Extract the (x, y) coordinate from the center of the cell holding the provided text.  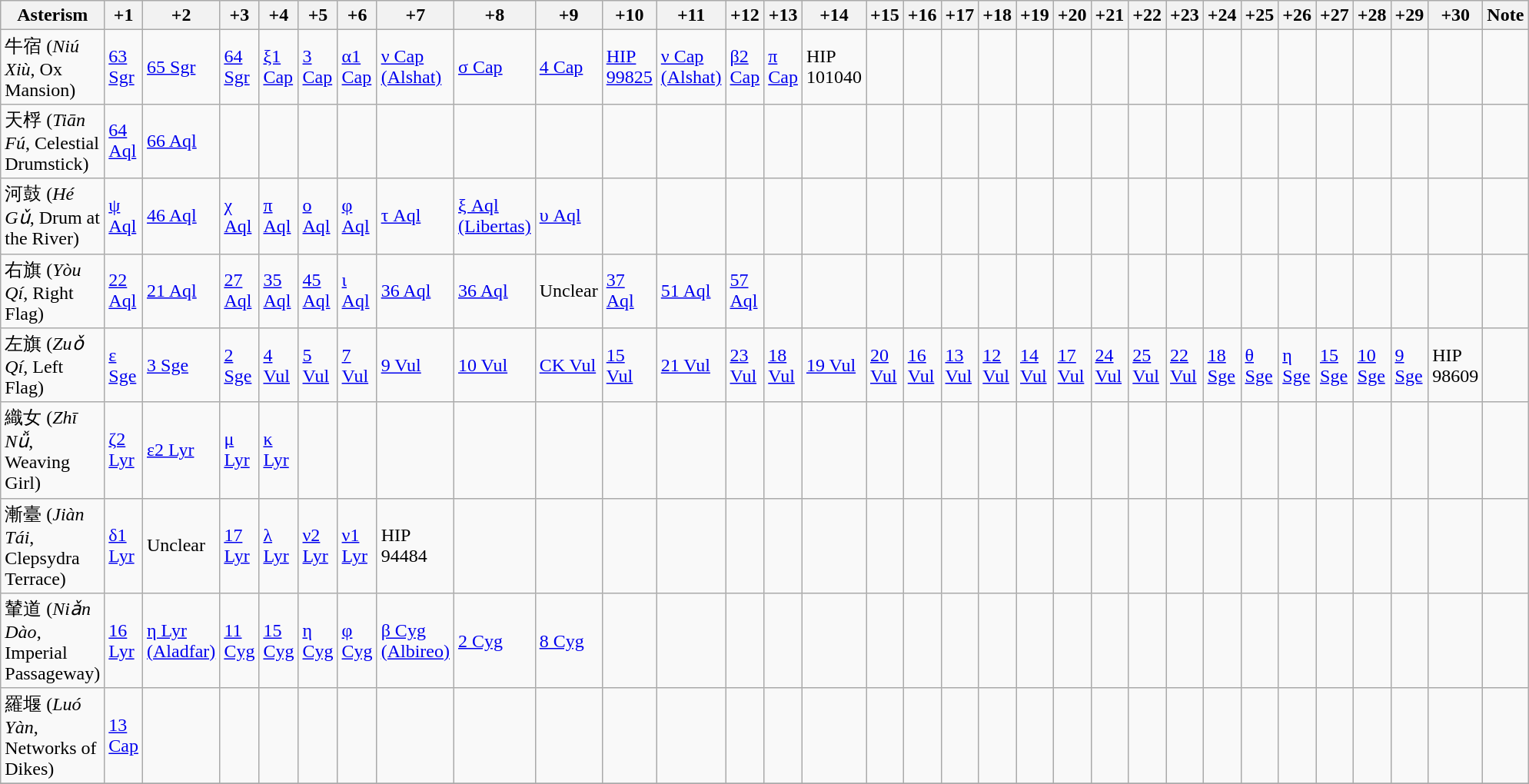
+26 (1298, 15)
18 Sge (1222, 366)
ξ1 Cap (278, 68)
羅堰 (Luó Yàn, Networks of Dikes) (52, 736)
+1 (124, 15)
+27 (1335, 15)
+5 (318, 15)
α1 Cap (357, 68)
HIP 98609 (1456, 366)
左旗 (Zuǒ Qí, Left Flag) (52, 366)
+3 (240, 15)
+24 (1222, 15)
7 Vul (357, 366)
37 Aql (629, 291)
51 Aql (691, 291)
HIP 99825 (629, 68)
21 Vul (691, 366)
ο Aql (318, 216)
Note (1505, 15)
15 Vul (629, 366)
13 Vul (959, 366)
β Cyg (Albireo) (415, 641)
16 Vul (922, 366)
+29 (1410, 15)
+11 (691, 15)
10 Sge (1371, 366)
22 Aql (124, 291)
8 Cyg (569, 641)
+8 (494, 15)
13 Cap (124, 736)
+22 (1147, 15)
π Aql (278, 216)
14 Vul (1035, 366)
+13 (783, 15)
κ Lyr (278, 450)
天桴 (Tiān Fú, Celestial Drumstick) (52, 141)
+21 (1110, 15)
18 Vul (783, 366)
ψ Aql (124, 216)
+19 (1035, 15)
27 Aql (240, 291)
57 Aql (745, 291)
12 Vul (998, 366)
ε2 Lyr (181, 450)
19 Vul (833, 366)
63 Sgr (124, 68)
64 Aql (124, 141)
μ Lyr (240, 450)
64 Sgr (240, 68)
22 Vul (1184, 366)
右旗 (Yòu Qí, Right Flag) (52, 291)
η Cyg (318, 641)
τ Aql (415, 216)
河鼓 (Hé Gǔ, Drum at the River) (52, 216)
ε Sge (124, 366)
5 Vul (318, 366)
φ Cyg (357, 641)
υ Aql (569, 216)
+20 (1072, 15)
16 Lyr (124, 641)
17 Vul (1072, 366)
θ Sge (1259, 366)
+14 (833, 15)
φ Aql (357, 216)
HIP 94484 (415, 546)
織女 (Zhī Nǚ, Weaving Girl) (52, 450)
+9 (569, 15)
η Lyr (Aladfar) (181, 641)
2 Cyg (494, 641)
Asterism (52, 15)
15 Sge (1335, 366)
25 Vul (1147, 366)
+10 (629, 15)
+12 (745, 15)
+25 (1259, 15)
ζ2 Lyr (124, 450)
+2 (181, 15)
3 Cap (318, 68)
λ Lyr (278, 546)
2 Sge (240, 366)
3 Sge (181, 366)
+17 (959, 15)
+18 (998, 15)
+15 (884, 15)
9 Sge (1410, 366)
+4 (278, 15)
4 Cap (569, 68)
漸臺 (Jiàn Tái, Clepsydra Terrace) (52, 546)
HIP 101040 (833, 68)
10 Vul (494, 366)
+7 (415, 15)
β2 Cap (745, 68)
+6 (357, 15)
η Sge (1298, 366)
σ Cap (494, 68)
21 Aql (181, 291)
11 Cyg (240, 641)
35 Aql (278, 291)
20 Vul (884, 366)
45 Aql (318, 291)
CK Vul (569, 366)
δ1 Lyr (124, 546)
+30 (1456, 15)
π Cap (783, 68)
χ Aql (240, 216)
+28 (1371, 15)
65 Sgr (181, 68)
66 Aql (181, 141)
17 Lyr (240, 546)
23 Vul (745, 366)
46 Aql (181, 216)
ξ Aql (Libertas) (494, 216)
ν1 Lyr (357, 546)
+23 (1184, 15)
ι Aql (357, 291)
輦道 (Niǎn Dào, Imperial Passageway) (52, 641)
+16 (922, 15)
15 Cyg (278, 641)
24 Vul (1110, 366)
ν2 Lyr (318, 546)
4 Vul (278, 366)
牛宿 (Niú Xiù, Ox Mansion) (52, 68)
9 Vul (415, 366)
